Pinpoint the cell where the given text exists, returning its (X, Y) midpoint coordinate. 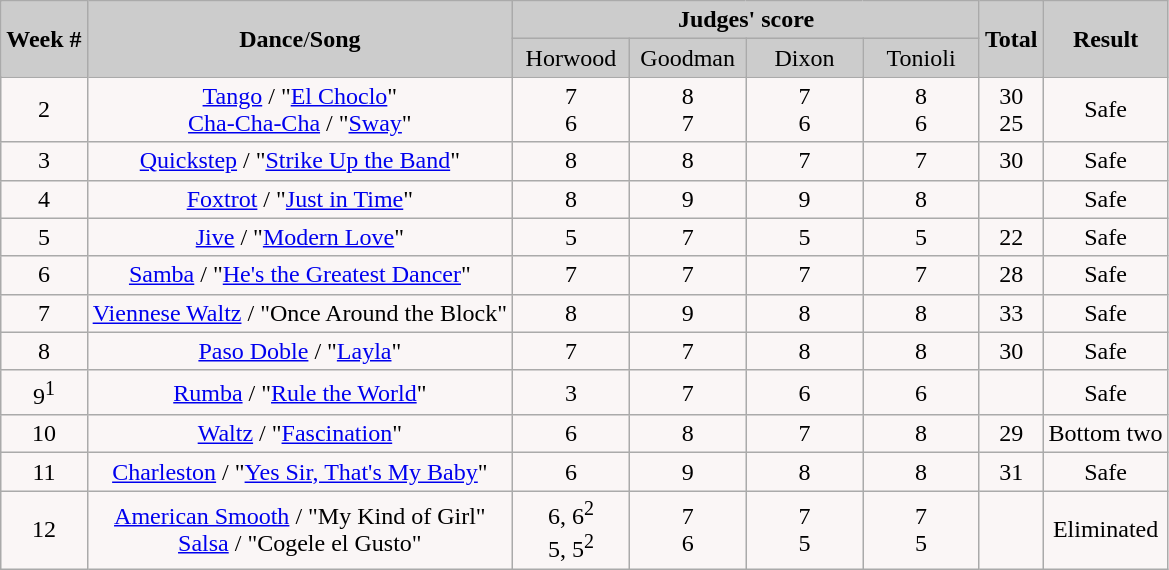
Samba / "He's the Greatest Dancer" (300, 275)
Quickstep / "Strike Up the Band" (300, 161)
Tonioli (922, 58)
Goodman (688, 58)
Rumba / "Rule the World" (300, 392)
Viennese Waltz / "Once Around the Block" (300, 313)
28 (1011, 275)
Result (1106, 39)
Paso Doble / "Layla" (300, 351)
29 (1011, 434)
Eliminated (1106, 530)
86 (922, 110)
11 (44, 472)
Waltz / "Fascination" (300, 434)
Dance/Song (300, 39)
Tango / "El Choclo"Cha-Cha-Cha / "Sway" (300, 110)
33 (1011, 313)
Horwood (572, 58)
Foxtrot / "Just in Time" (300, 199)
American Smooth / "My Kind of Girl"Salsa / "Cogele el Gusto" (300, 530)
10 (44, 434)
Week # (44, 39)
22 (1011, 237)
Bottom two (1106, 434)
31 (1011, 472)
Total (1011, 39)
3025 (1011, 110)
Dixon (804, 58)
91 (44, 392)
Charleston / "Yes Sir, That's My Baby" (300, 472)
12 (44, 530)
87 (688, 110)
Jive / "Modern Love" (300, 237)
4 (44, 199)
2 (44, 110)
6, 625, 52 (572, 530)
Judges' score (746, 20)
